Detect which cell encompasses the target text, then output its [X, Y] center coordinate. 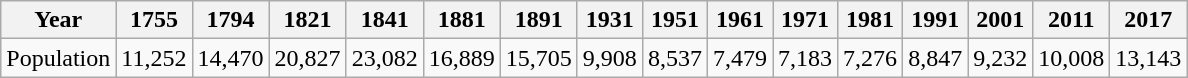
1971 [804, 20]
1961 [740, 20]
1841 [384, 20]
15,705 [538, 58]
7,183 [804, 58]
9,232 [1000, 58]
20,827 [308, 58]
10,008 [1072, 58]
2017 [1148, 20]
9,908 [610, 58]
23,082 [384, 58]
1881 [462, 20]
Year [58, 20]
Population [58, 58]
2001 [1000, 20]
1951 [674, 20]
1981 [870, 20]
16,889 [462, 58]
14,470 [230, 58]
1794 [230, 20]
2011 [1072, 20]
1821 [308, 20]
8,847 [936, 58]
1991 [936, 20]
11,252 [154, 58]
1891 [538, 20]
13,143 [1148, 58]
7,276 [870, 58]
1755 [154, 20]
7,479 [740, 58]
1931 [610, 20]
8,537 [674, 58]
